Capture the cell that displays the provided text and extract its [x, y] central coordinate. 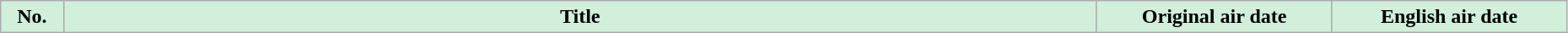
Title [580, 17]
No. [32, 17]
English air date [1449, 17]
Original air date [1214, 17]
